Search for the cell housing the specified text and yield its (x, y) center coordinate. 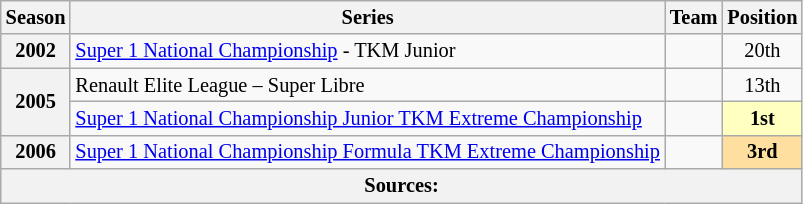
Super 1 National Championship - TKM Junior (367, 51)
Season (36, 17)
Team (694, 17)
1st (762, 118)
2005 (36, 102)
Super 1 National Championship Junior TKM Extreme Championship (367, 118)
Position (762, 17)
2002 (36, 51)
13th (762, 85)
2006 (36, 152)
3rd (762, 152)
Sources: (402, 186)
Super 1 National Championship Formula TKM Extreme Championship (367, 152)
Renault Elite League – Super Libre (367, 85)
20th (762, 51)
Series (367, 17)
